Locate the cell with the specified text and output its (X, Y) center coordinate. 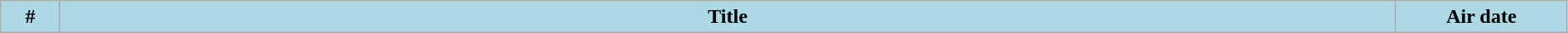
Title (728, 17)
# (30, 17)
Air date (1481, 17)
